Identify which cell holds the provided text, then report its [x, y] central coordinate. 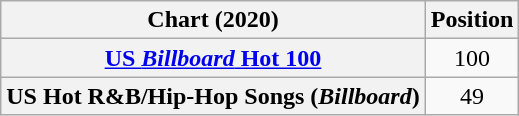
Chart (2020) [213, 20]
US Hot R&B/Hip-Hop Songs (Billboard) [213, 96]
100 [472, 58]
US Billboard Hot 100 [213, 58]
49 [472, 96]
Position [472, 20]
